Search for the cell housing the specified text and yield its (X, Y) center coordinate. 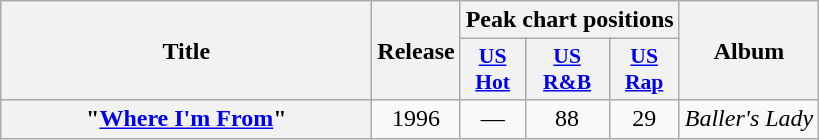
88 (567, 119)
1996 (416, 119)
Title (186, 50)
— (492, 119)
Peak chart positions (570, 20)
"Where I'm From" (186, 119)
Baller's Lady (749, 119)
29 (644, 119)
Release (416, 50)
USHot (492, 70)
USR&B (567, 70)
Album (749, 50)
USRap (644, 70)
